Identify which cell holds the provided text, then report its (x, y) central coordinate. 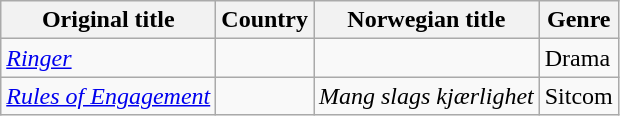
Sitcom (578, 96)
Ringer (108, 58)
Rules of Engagement (108, 96)
Original title (108, 20)
Mang slags kjærlighet (427, 96)
Country (265, 20)
Norwegian title (427, 20)
Drama (578, 58)
Genre (578, 20)
